Identify which cell holds the provided text, then report its (X, Y) central coordinate. 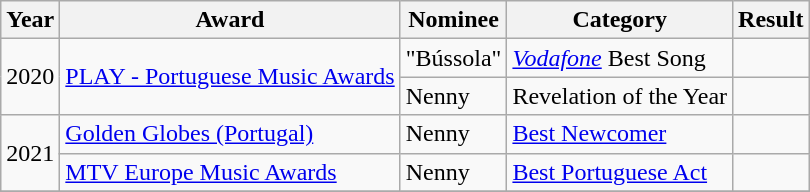
2020 (30, 77)
Golden Globes (Portugal) (230, 134)
MTV Europe Music Awards (230, 172)
Result (771, 20)
Revelation of the Year (620, 96)
Best Portuguese Act (620, 172)
PLAY - Portuguese Music Awards (230, 77)
Year (30, 20)
Vodafone Best Song (620, 58)
"Bússola" (454, 58)
2021 (30, 153)
Category (620, 20)
Best Newcomer (620, 134)
Nominee (454, 20)
Award (230, 20)
